Search for the cell housing the specified text and yield its (x, y) center coordinate. 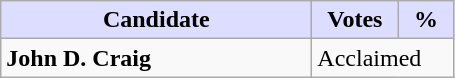
Votes (355, 20)
John D. Craig (156, 58)
% (426, 20)
Acclaimed (383, 58)
Candidate (156, 20)
